Find where the given text appears and provide that cell's center as (X, Y) coordinate. 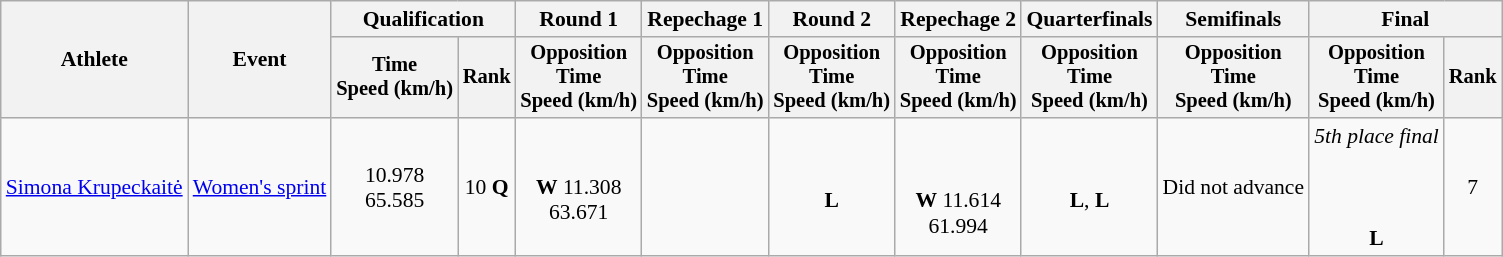
Repechage 2 (958, 19)
W 11.61461.994 (958, 187)
Repechage 1 (706, 19)
Final (1405, 19)
7 (1473, 187)
Women's sprint (260, 187)
Round 1 (578, 19)
10.97865.585 (394, 187)
Qualification (423, 19)
Did not advance (1234, 187)
L (832, 187)
Quarterfinals (1089, 19)
10 Q (487, 187)
L, L (1089, 187)
TimeSpeed (km/h) (394, 78)
Event (260, 60)
Semifinals (1234, 19)
5th place finalL (1376, 187)
Athlete (94, 60)
W 11.30863.671 (578, 187)
Simona Krupeckaitė (94, 187)
Round 2 (832, 19)
